Detect which cell encompasses the target text, then output its [X, Y] center coordinate. 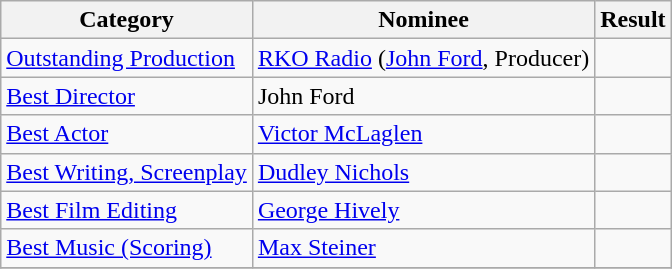
Category [127, 20]
Victor McLaglen [423, 134]
Best Film Editing [127, 210]
Best Music (Scoring) [127, 248]
Max Steiner [423, 248]
Best Director [127, 96]
John Ford [423, 96]
RKO Radio (John Ford, Producer) [423, 58]
Best Writing, Screenplay [127, 172]
Result [633, 20]
Best Actor [127, 134]
George Hively [423, 210]
Outstanding Production [127, 58]
Nominee [423, 20]
Dudley Nichols [423, 172]
